Extract the (X, Y) coordinate from the center of the cell holding the provided text.  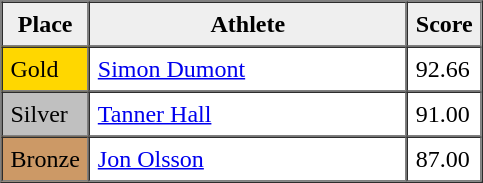
91.00 (444, 114)
92.66 (444, 68)
Silver (46, 114)
Jon Olsson (248, 158)
Simon Dumont (248, 68)
Bronze (46, 158)
Gold (46, 68)
Athlete (248, 24)
87.00 (444, 158)
Tanner Hall (248, 114)
Score (444, 24)
Place (46, 24)
